Determine the (X, Y) coordinate at the center of the cell enclosing the given text.  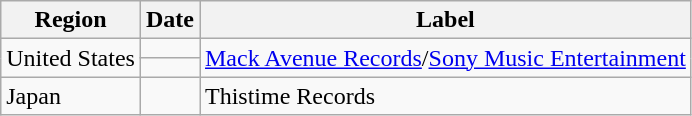
Japan (71, 96)
Region (71, 20)
Thistime Records (446, 96)
Label (446, 20)
Mack Avenue Records/Sony Music Entertainment (446, 58)
United States (71, 58)
Date (170, 20)
